Output the (X, Y) coordinate of the center of the cell containing the given text.  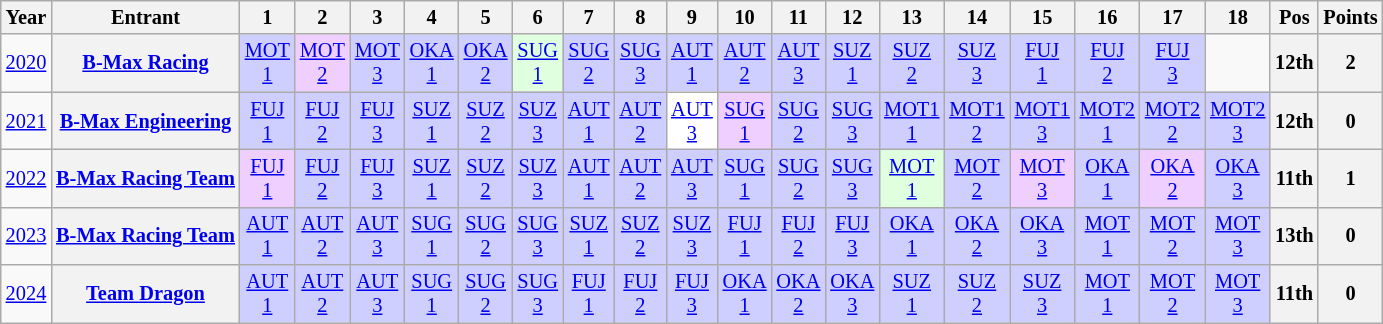
Entrant (146, 17)
MOT23 (1238, 121)
12 (852, 17)
7 (589, 17)
MOT22 (1172, 121)
MOT11 (912, 121)
2024 (26, 294)
Team Dragon (146, 294)
B-Max Engineering (146, 121)
2022 (26, 178)
17 (1172, 17)
Year (26, 17)
6 (537, 17)
18 (1238, 17)
MOT21 (1108, 121)
13 (912, 17)
14 (976, 17)
2020 (26, 63)
9 (692, 17)
MOT12 (976, 121)
2021 (26, 121)
13th (1294, 236)
2023 (26, 236)
5 (486, 17)
3 (378, 17)
4 (432, 17)
16 (1108, 17)
8 (641, 17)
10 (745, 17)
MOT13 (1042, 121)
15 (1042, 17)
Pos (1294, 17)
B-Max Racing (146, 63)
11 (799, 17)
Points (1350, 17)
